Detect which cell encompasses the target text, then output its [x, y] center coordinate. 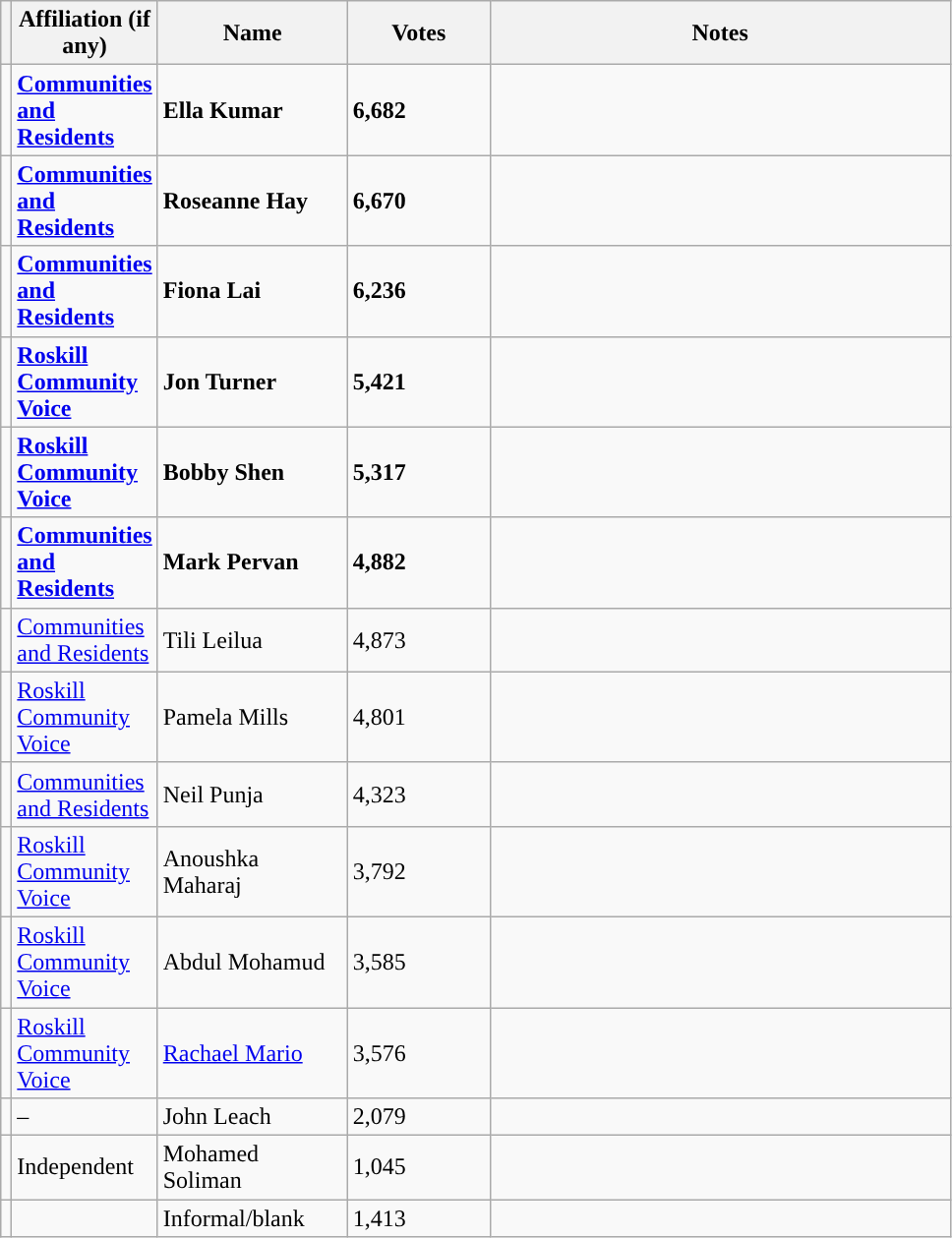
Votes [419, 33]
5,421 [419, 382]
2,079 [419, 1117]
Affiliation (if any) [85, 33]
4,873 [419, 639]
Jon Turner [252, 382]
1,413 [419, 1218]
Roseanne Hay [252, 201]
Tili Leilua [252, 639]
6,236 [419, 291]
Informal/blank [252, 1218]
3,792 [419, 871]
Abdul Mohamud [252, 962]
3,576 [419, 1052]
Rachael Mario [252, 1052]
Anoushka Maharaj [252, 871]
– [85, 1117]
Mohamed Soliman [252, 1168]
Notes [720, 33]
Independent [85, 1168]
4,323 [419, 795]
Ella Kumar [252, 110]
4,882 [419, 562]
Fiona Lai [252, 291]
6,682 [419, 110]
4,801 [419, 717]
3,585 [419, 962]
Pamela Mills [252, 717]
Mark Pervan [252, 562]
John Leach [252, 1117]
1,045 [419, 1168]
Name [252, 33]
Bobby Shen [252, 472]
6,670 [419, 201]
Neil Punja [252, 795]
5,317 [419, 472]
